Find where the given text appears and provide that cell's center as (x, y) coordinate. 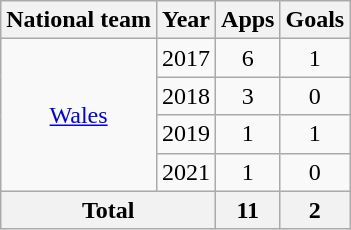
2017 (186, 58)
Apps (248, 20)
11 (248, 210)
2019 (186, 134)
2021 (186, 172)
Year (186, 20)
Goals (315, 20)
National team (79, 20)
Wales (79, 115)
6 (248, 58)
3 (248, 96)
2018 (186, 96)
Total (108, 210)
2 (315, 210)
